Output the (X, Y) coordinate of the center of the cell containing the given text.  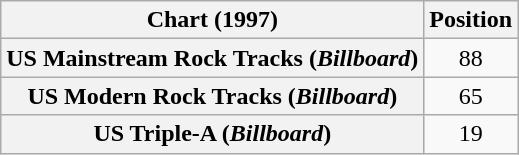
Chart (1997) (212, 20)
19 (471, 134)
Position (471, 20)
88 (471, 58)
US Mainstream Rock Tracks (Billboard) (212, 58)
65 (471, 96)
US Modern Rock Tracks (Billboard) (212, 96)
US Triple-A (Billboard) (212, 134)
